Locate the cell with the specified text and output its [X, Y] center coordinate. 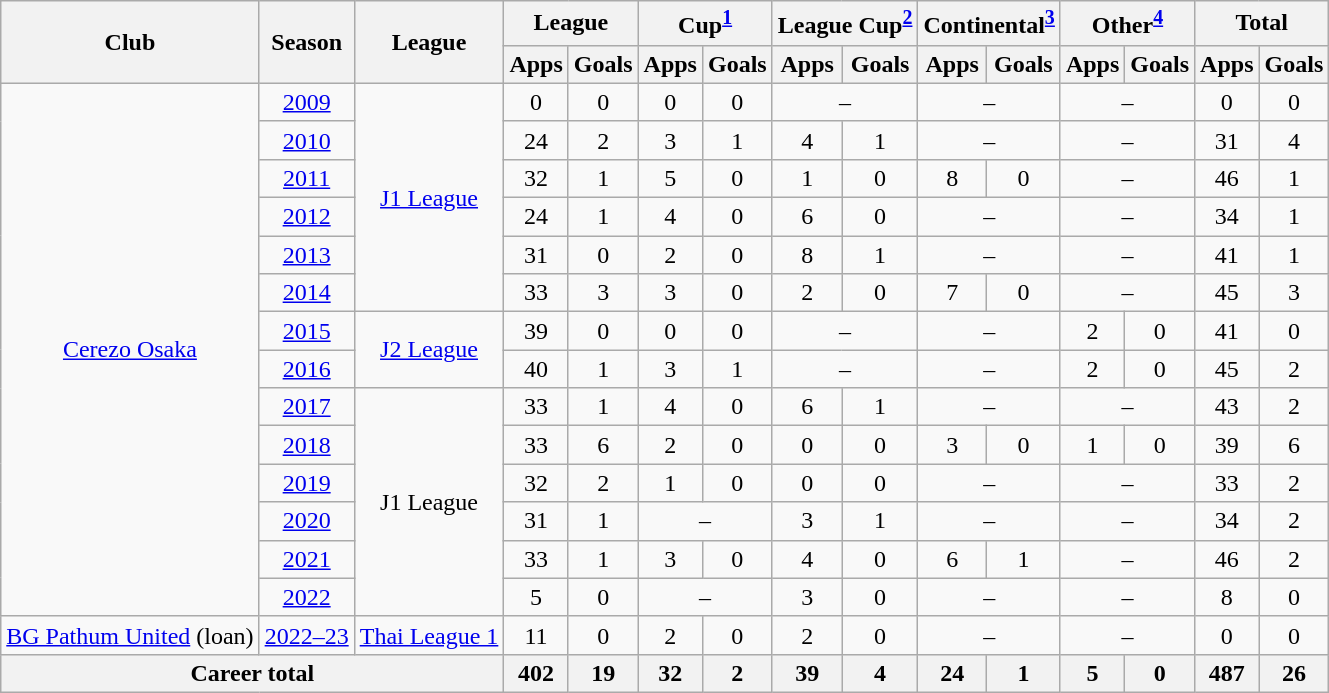
Continental3 [989, 24]
Season [306, 42]
487 [1227, 673]
2010 [306, 140]
Cerezo Osaka [130, 350]
2017 [306, 407]
2021 [306, 559]
402 [536, 673]
2014 [306, 293]
19 [603, 673]
League Cup2 [845, 24]
2015 [306, 331]
2009 [306, 102]
2022 [306, 597]
7 [952, 293]
2018 [306, 445]
40 [536, 369]
2022–23 [306, 635]
2011 [306, 178]
2012 [306, 217]
Career total [252, 673]
43 [1227, 407]
Club [130, 42]
2019 [306, 483]
26 [1294, 673]
Other4 [1127, 24]
2020 [306, 521]
Total [1262, 24]
2013 [306, 255]
11 [536, 635]
Cup1 [705, 24]
BG Pathum United (loan) [130, 635]
Thai League 1 [429, 635]
2016 [306, 369]
J2 League [429, 350]
